From the cell containing the given text, extract its center point as (X, Y) coordinate. 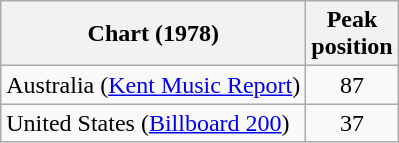
87 (352, 85)
United States (Billboard 200) (154, 123)
Peak position (352, 34)
37 (352, 123)
Australia (Kent Music Report) (154, 85)
Chart (1978) (154, 34)
